Scan for the cell matching the given text and deliver its [X, Y] coordinate at center. 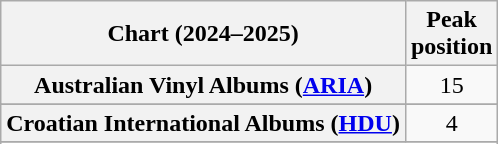
Australian Vinyl Albums (ARIA) [204, 85]
Peakposition [451, 34]
Chart (2024–2025) [204, 34]
Croatian International Albums (HDU) [204, 123]
15 [451, 85]
4 [451, 123]
